Provide the [x, y] coordinate of the cell's center where the given text is located.  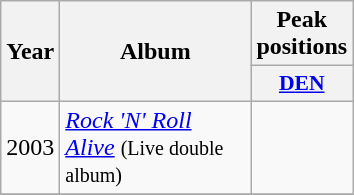
Rock 'N' Roll Alive (Live double album) [156, 147]
Peak positions [302, 34]
Album [156, 52]
2003 [30, 147]
Year [30, 52]
DEN [302, 84]
